Scan for the cell matching the given text and deliver its [x, y] coordinate at center. 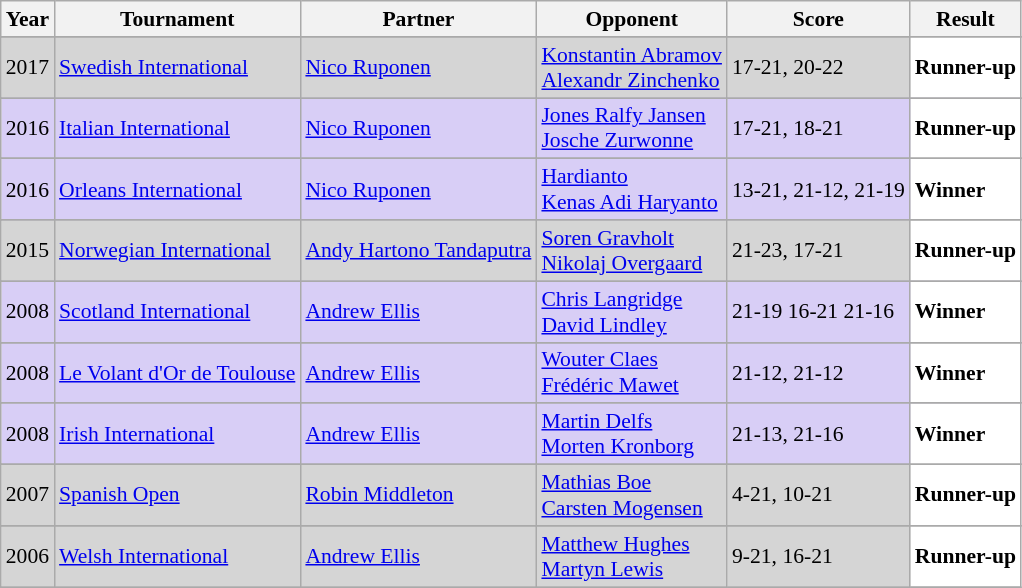
Robin Middleton [418, 496]
Welsh International [177, 556]
Martin Delfs Morten Kronborg [632, 434]
Opponent [632, 19]
2017 [28, 68]
21-12, 21-12 [818, 372]
2007 [28, 496]
Scotland International [177, 312]
Score [818, 19]
Mathias Boe Carsten Mogensen [632, 496]
9-21, 16-21 [818, 556]
Le Volant d'Or de Toulouse [177, 372]
2015 [28, 250]
Partner [418, 19]
Jones Ralfy Jansen Josche Zurwonne [632, 128]
Year [28, 19]
4-21, 10-21 [818, 496]
Tournament [177, 19]
Chris Langridge David Lindley [632, 312]
Italian International [177, 128]
Orleans International [177, 190]
21-19 16-21 21-16 [818, 312]
Konstantin Abramov Alexandr Zinchenko [632, 68]
Spanish Open [177, 496]
Hardianto Kenas Adi Haryanto [632, 190]
Wouter Claes Frédéric Mawet [632, 372]
2006 [28, 556]
Swedish International [177, 68]
13-21, 21-12, 21-19 [818, 190]
Soren Gravholt Nikolaj Overgaard [632, 250]
17-21, 20-22 [818, 68]
Norwegian International [177, 250]
21-23, 17-21 [818, 250]
Irish International [177, 434]
Result [966, 19]
Andy Hartono Tandaputra [418, 250]
21-13, 21-16 [818, 434]
17-21, 18-21 [818, 128]
Matthew Hughes Martyn Lewis [632, 556]
